Determine the (x, y) coordinate at the center of the cell enclosing the given text.  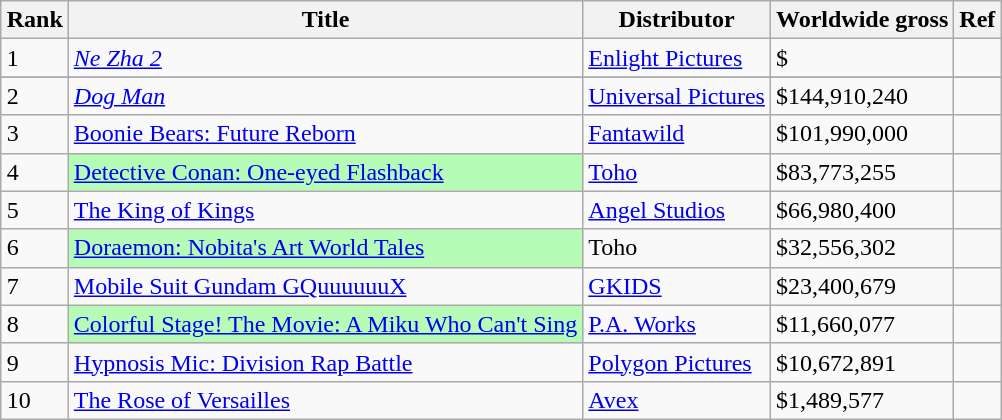
Colorful Stage! The Movie: A Miku Who Can't Sing (325, 324)
Fantawild (677, 134)
Worldwide gross (862, 20)
Ne Zha 2 (325, 58)
The King of Kings (325, 210)
5 (34, 210)
$23,400,679 (862, 286)
9 (34, 362)
1 (34, 58)
$83,773,255 (862, 172)
P.A. Works (677, 324)
$10,672,891 (862, 362)
$ (862, 58)
Avex (677, 400)
$32,556,302 (862, 248)
Boonie Bears: Future Reborn (325, 134)
Universal Pictures (677, 96)
Angel Studios (677, 210)
Dog Man (325, 96)
2 (34, 96)
Title (325, 20)
$1,489,577 (862, 400)
$11,660,077 (862, 324)
3 (34, 134)
Polygon Pictures (677, 362)
7 (34, 286)
6 (34, 248)
$144,910,240 (862, 96)
GKIDS (677, 286)
8 (34, 324)
4 (34, 172)
Ref (978, 20)
The Rose of Versailles (325, 400)
Enlight Pictures (677, 58)
10 (34, 400)
$66,980,400 (862, 210)
Detective Conan: One-eyed Flashback (325, 172)
$101,990,000 (862, 134)
Doraemon: Nobita's Art World Tales (325, 248)
Distributor (677, 20)
Mobile Suit Gundam GQuuuuuuX (325, 286)
Rank (34, 20)
Hypnosis Mic: Division Rap Battle (325, 362)
